Capture the cell that displays the provided text and extract its [X, Y] central coordinate. 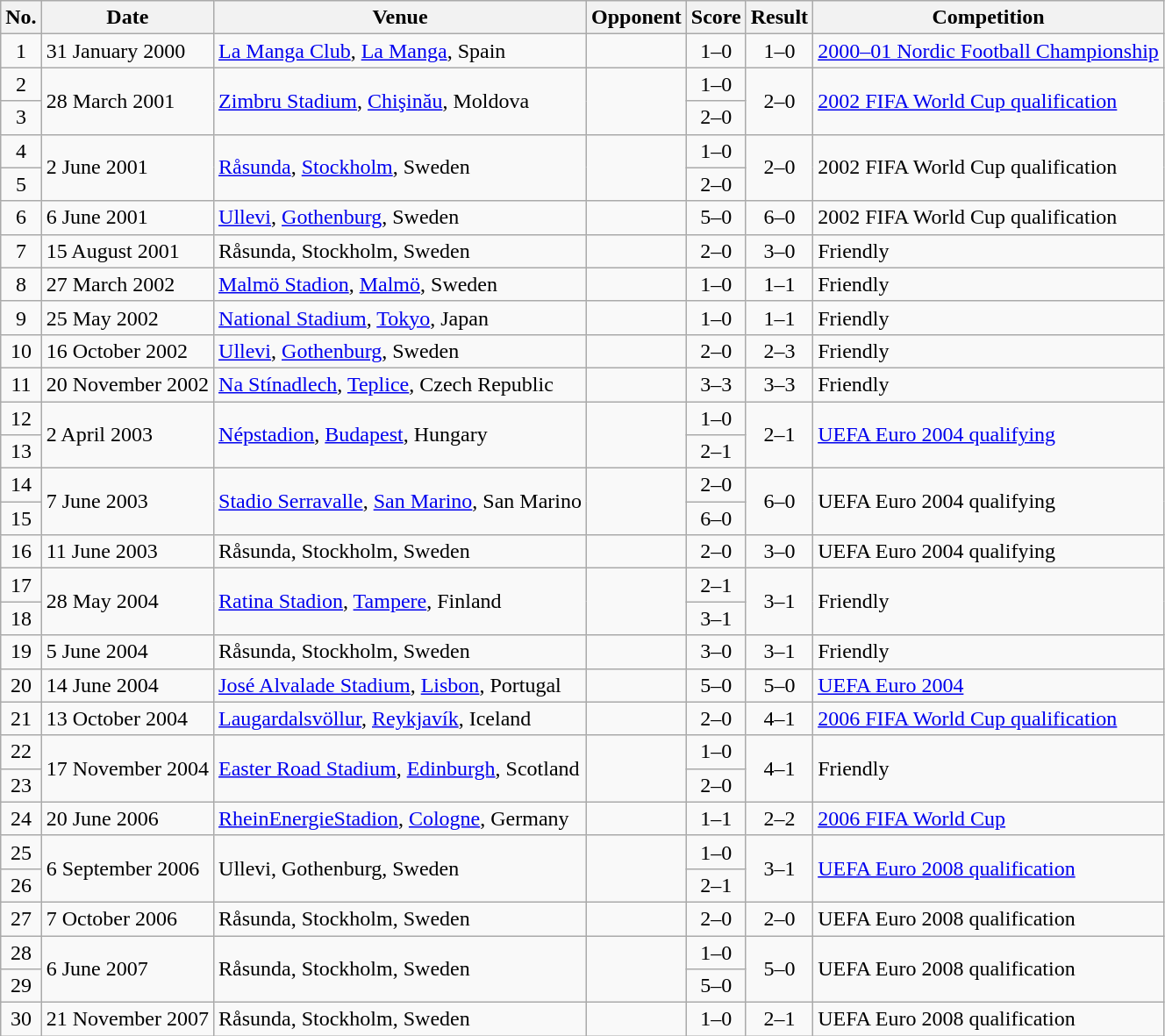
13 [21, 452]
4 [21, 151]
9 [21, 318]
6 June 2001 [127, 218]
26 [21, 885]
2 June 2001 [127, 168]
20 June 2006 [127, 818]
23 [21, 785]
13 October 2004 [127, 718]
25 [21, 852]
Competition [989, 18]
UEFA Euro 2004 [989, 685]
21 November 2007 [127, 1019]
Easter Road Stadium, Edinburgh, Scotland [400, 768]
19 [21, 652]
28 May 2004 [127, 602]
2006 FIFA World Cup [989, 818]
Népstadion, Budapest, Hungary [400, 435]
17 November 2004 [127, 768]
29 [21, 986]
24 [21, 818]
14 [21, 485]
7 [21, 251]
31 January 2000 [127, 51]
2 [21, 84]
21 [21, 718]
10 [21, 351]
11 [21, 384]
12 [21, 418]
La Manga Club, La Manga, Spain [400, 51]
3 [21, 118]
5 [21, 184]
6 June 2007 [127, 968]
28 [21, 952]
2–2 [779, 818]
RheinEnergieStadion, Cologne, Germany [400, 818]
Date [127, 18]
14 June 2004 [127, 685]
2006 FIFA World Cup qualification [989, 718]
16 October 2002 [127, 351]
15 August 2001 [127, 251]
22 [21, 752]
25 May 2002 [127, 318]
José Alvalade Stadium, Lisbon, Portugal [400, 685]
16 [21, 552]
Zimbru Stadium, Chişinău, Moldova [400, 101]
Stadio Serravalle, San Marino, San Marino [400, 502]
30 [21, 1019]
6 September 2006 [127, 868]
2000–01 Nordic Football Championship [989, 51]
20 [21, 685]
15 [21, 518]
No. [21, 18]
18 [21, 618]
Laugardalsvöllur, Reykjavík, Iceland [400, 718]
8 [21, 284]
Malmö Stadion, Malmö, Sweden [400, 284]
20 November 2002 [127, 384]
5 June 2004 [127, 652]
27 [21, 918]
7 June 2003 [127, 502]
Na Stínadlech, Teplice, Czech Republic [400, 384]
Venue [400, 18]
28 March 2001 [127, 101]
Result [779, 18]
17 [21, 585]
2 April 2003 [127, 435]
Ratina Stadion, Tampere, Finland [400, 602]
6 [21, 218]
Opponent [637, 18]
7 October 2006 [127, 918]
2–3 [779, 351]
Score [716, 18]
11 June 2003 [127, 552]
27 March 2002 [127, 284]
National Stadium, Tokyo, Japan [400, 318]
1 [21, 51]
